Provide the (X, Y) coordinate of the cell's center where the given text is located.  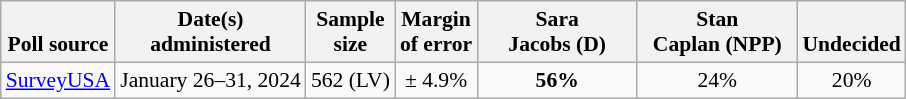
Undecided (851, 32)
Date(s)administered (210, 32)
Marginof error (436, 32)
56% (557, 80)
January 26–31, 2024 (210, 80)
Samplesize (350, 32)
SurveyUSA (58, 80)
StanCaplan (NPP) (717, 32)
± 4.9% (436, 80)
SaraJacobs (D) (557, 32)
24% (717, 80)
562 (LV) (350, 80)
20% (851, 80)
Poll source (58, 32)
